Identify which cell holds the provided text, then report its (x, y) central coordinate. 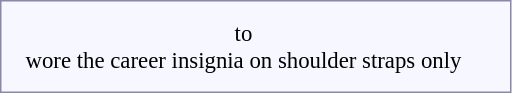
to wore the career insignia on shoulder straps only (244, 46)
